Output the [x, y] coordinate of the center of the cell containing the given text.  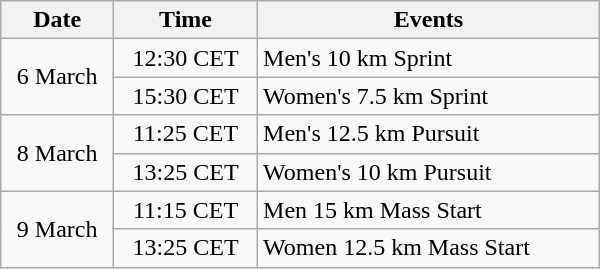
Events [429, 20]
12:30 CET [186, 58]
9 March [58, 229]
Time [186, 20]
Women's 7.5 km Sprint [429, 96]
Women's 10 km Pursuit [429, 172]
11:15 CET [186, 210]
Date [58, 20]
15:30 CET [186, 96]
11:25 CET [186, 134]
Men 15 km Mass Start [429, 210]
Women 12.5 km Mass Start [429, 248]
8 March [58, 153]
6 March [58, 77]
Men's 12.5 km Pursuit [429, 134]
Men's 10 km Sprint [429, 58]
